Identify which cell holds the provided text, then report its [x, y] central coordinate. 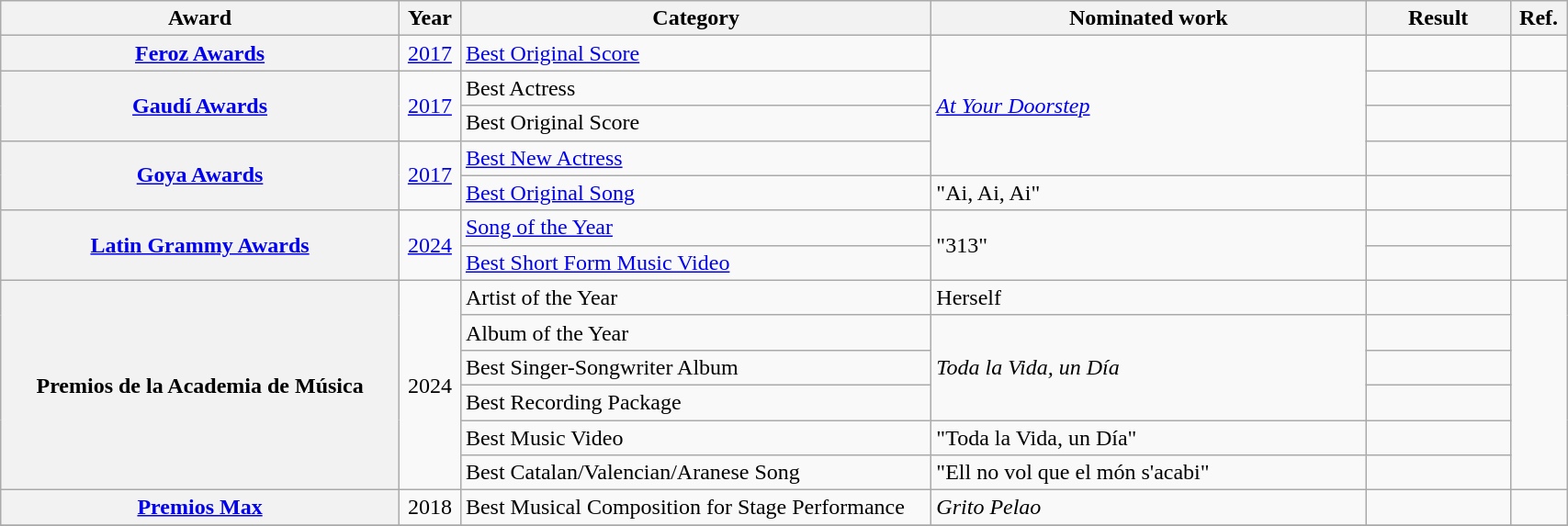
Goya Awards [200, 175]
Nominated work [1148, 18]
Premios Max [200, 508]
Best Short Form Music Video [695, 263]
Song of the Year [695, 228]
Ref. [1540, 18]
2018 [430, 508]
Best Catalan/Valencian/Aranese Song [695, 473]
Best Musical Composition for Stage Performance [695, 508]
Result [1438, 18]
Best Actress [695, 88]
Artist of the Year [695, 297]
Year [430, 18]
Premios de la Academia de Música [200, 385]
Grito Pelao [1148, 508]
Herself [1148, 297]
Best New Actress [695, 158]
Toda la Vida, un Día [1148, 367]
At Your Doorstep [1148, 106]
Best Recording Package [695, 402]
"313" [1148, 245]
Latin Grammy Awards [200, 245]
Feroz Awards [200, 53]
Best Singer-Songwriter Album [695, 367]
Best Original Song [695, 193]
Award [200, 18]
Category [695, 18]
"Toda la Vida, un Día" [1148, 438]
Album of the Year [695, 332]
"Ai, Ai, Ai" [1148, 193]
"Ell no vol que el món s'acabi" [1148, 473]
Best Music Video [695, 438]
Gaudí Awards [200, 106]
